Return the (X, Y) coordinate for the center point of the cell that contains the specified text.  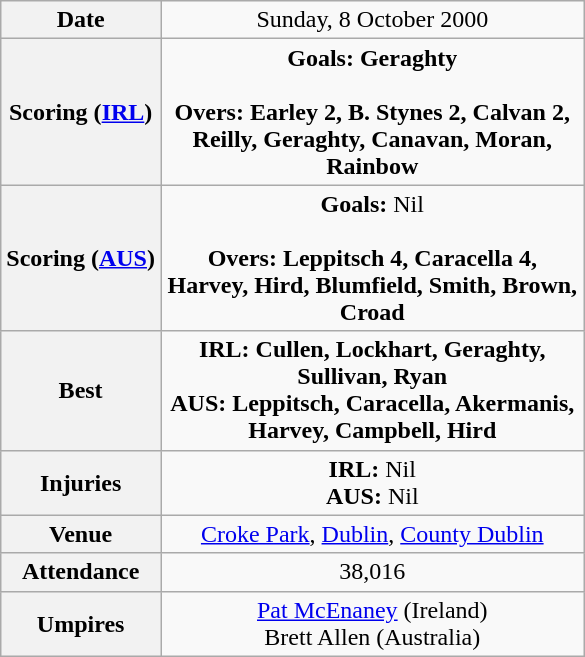
Sunday, 8 October 2000 (372, 20)
Umpires (81, 624)
Attendance (81, 572)
Pat McEnaney (Ireland) Brett Allen (Australia) (372, 624)
Goals: Geraghty Overs: Earley 2, B. Stynes 2, Calvan 2, Reilly, Geraghty, Canavan, Moran, Rainbow (372, 112)
IRL: Cullen, Lockhart, Geraghty, Sullivan, Ryan AUS: Leppitsch, Caracella, Akermanis, Harvey, Campbell, Hird (372, 390)
Date (81, 20)
Scoring (IRL) (81, 112)
Croke Park, Dublin, County Dublin (372, 534)
Venue (81, 534)
Goals: Nil Overs: Leppitsch 4, Caracella 4, Harvey, Hird, Blumfield, Smith, Brown, Croad (372, 258)
Scoring (AUS) (81, 258)
38,016 (372, 572)
Best (81, 390)
Injuries (81, 482)
IRL: Nil AUS: Nil (372, 482)
